For the text-containing cell, return its midpoint in [X, Y] coordinate format. 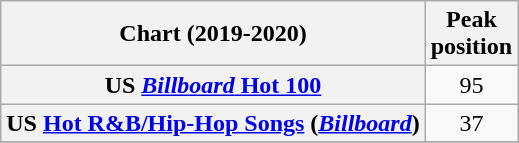
Peakposition [471, 34]
US Hot R&B/Hip-Hop Songs (Billboard) [213, 123]
37 [471, 123]
95 [471, 85]
Chart (2019-2020) [213, 34]
US Billboard Hot 100 [213, 85]
